Capture the cell that displays the provided text and extract its (X, Y) central coordinate. 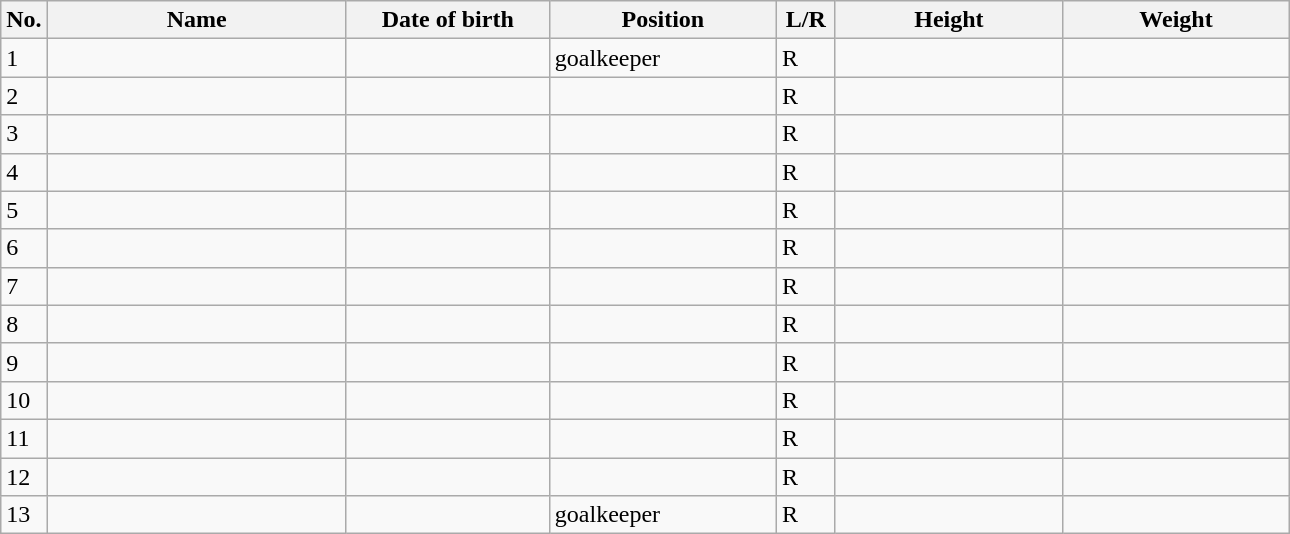
11 (24, 438)
10 (24, 400)
7 (24, 286)
Position (662, 20)
12 (24, 477)
Date of birth (448, 20)
6 (24, 248)
Height (948, 20)
No. (24, 20)
4 (24, 172)
1 (24, 58)
Weight (1176, 20)
5 (24, 210)
L/R (806, 20)
13 (24, 515)
9 (24, 362)
8 (24, 324)
Name (196, 20)
2 (24, 96)
3 (24, 134)
